Capture the cell that displays the provided text and extract its (X, Y) central coordinate. 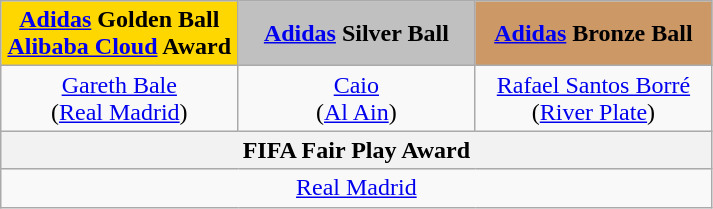
Adidas Golden BallAlibaba Cloud Award (120, 34)
Adidas Bronze Ball (594, 34)
Rafael Santos Borré(River Plate) (594, 98)
FIFA Fair Play Award (356, 150)
Caio(Al Ain) (356, 98)
Real Madrid (356, 188)
Gareth Bale(Real Madrid) (120, 98)
Adidas Silver Ball (356, 34)
